Extract the [x, y] coordinate from the center of the cell holding the provided text.  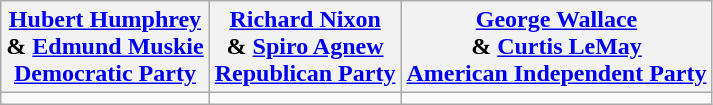
Richard Nixon & Spiro AgnewRepublican Party [305, 47]
George Wallace & Curtis LeMayAmerican Independent Party [556, 47]
Hubert Humphrey & Edmund MuskieDemocratic Party [105, 47]
